Extract the (x, y) coordinate from the center of the cell holding the provided text.  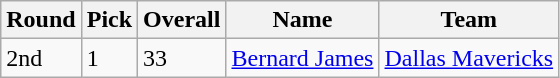
Dallas Mavericks (469, 58)
1 (109, 58)
Team (469, 20)
Round (41, 20)
Overall (182, 20)
Name (302, 20)
2nd (41, 58)
33 (182, 58)
Pick (109, 20)
Bernard James (302, 58)
